Return (x, y) of the center of cell containing provided text 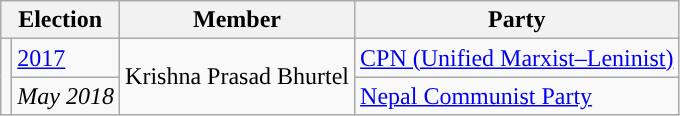
Member (238, 20)
May 2018 (66, 96)
Nepal Communist Party (517, 96)
2017 (66, 58)
Krishna Prasad Bhurtel (238, 77)
Election (60, 20)
CPN (Unified Marxist–Leninist) (517, 58)
Party (517, 20)
